For the text-containing cell, return its midpoint in [X, Y] coordinate format. 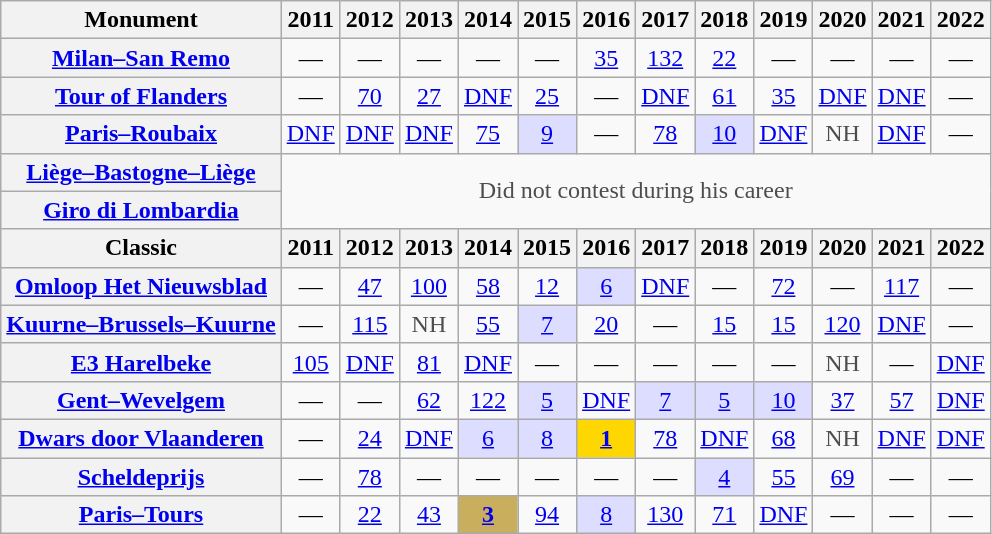
20 [606, 324]
132 [666, 58]
Liège–Bastogne–Liège [141, 172]
27 [428, 96]
62 [428, 400]
61 [724, 96]
122 [488, 400]
117 [902, 286]
9 [548, 134]
12 [548, 286]
1 [606, 438]
Paris–Roubaix [141, 134]
75 [488, 134]
115 [370, 324]
4 [724, 477]
70 [370, 96]
68 [784, 438]
Did not contest during his career [636, 191]
Dwars door Vlaanderen [141, 438]
25 [548, 96]
Giro di Lombardia [141, 210]
120 [842, 324]
43 [428, 515]
130 [666, 515]
Milan–San Remo [141, 58]
Scheldeprijs [141, 477]
Omloop Het Nieuwsblad [141, 286]
69 [842, 477]
47 [370, 286]
58 [488, 286]
E3 Harelbeke [141, 362]
Paris–Tours [141, 515]
Classic [141, 248]
72 [784, 286]
Tour of Flanders [141, 96]
100 [428, 286]
37 [842, 400]
81 [428, 362]
Kuurne–Brussels–Kuurne [141, 324]
Monument [141, 20]
Gent–Wevelgem [141, 400]
3 [488, 515]
57 [902, 400]
71 [724, 515]
94 [548, 515]
105 [310, 362]
24 [370, 438]
